For the text-containing cell, return its midpoint in [x, y] coordinate format. 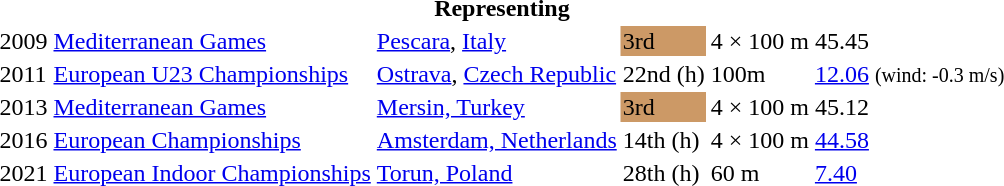
Mersin, Turkey [496, 107]
22nd (h) [664, 74]
Pescara, Italy [496, 41]
European Championships [212, 140]
100m [760, 74]
Amsterdam, Netherlands [496, 140]
14th (h) [664, 140]
Ostrava, Czech Republic [496, 74]
European U23 Championships [212, 74]
